Output the [x, y] coordinate of the center of the cell containing the given text.  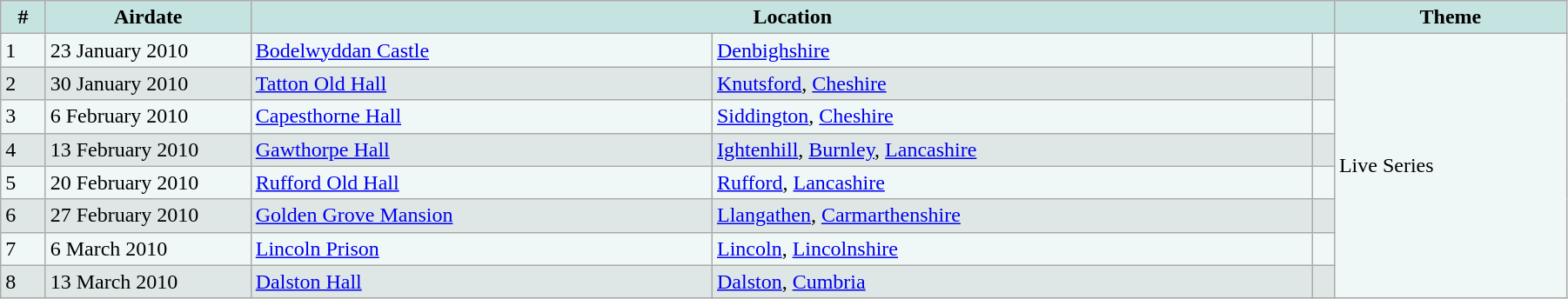
Golden Grove Mansion [481, 216]
Denbighshire [1012, 50]
6 [23, 216]
Live Series [1450, 166]
Rufford, Lancashire [1012, 183]
6 March 2010 [148, 249]
# [23, 17]
5 [23, 183]
13 February 2010 [148, 149]
Location [792, 17]
Gawthorpe Hall [481, 149]
1 [23, 50]
Knutsford, Cheshire [1012, 83]
Ightenhill, Burnley, Lancashire [1012, 149]
30 January 2010 [148, 83]
Siddington, Cheshire [1012, 116]
Capesthorne Hall [481, 116]
Bodelwyddan Castle [481, 50]
Lincoln, Lincolnshire [1012, 249]
Theme [1450, 17]
Airdate [148, 17]
7 [23, 249]
Lincoln Prison [481, 249]
Tatton Old Hall [481, 83]
2 [23, 83]
27 February 2010 [148, 216]
4 [23, 149]
Dalston, Cumbria [1012, 282]
23 January 2010 [148, 50]
8 [23, 282]
3 [23, 116]
6 February 2010 [148, 116]
Rufford Old Hall [481, 183]
20 February 2010 [148, 183]
Llangathen, Carmarthenshire [1012, 216]
Dalston Hall [481, 282]
13 March 2010 [148, 282]
